Output the [X, Y] coordinate of the center of the cell containing the given text.  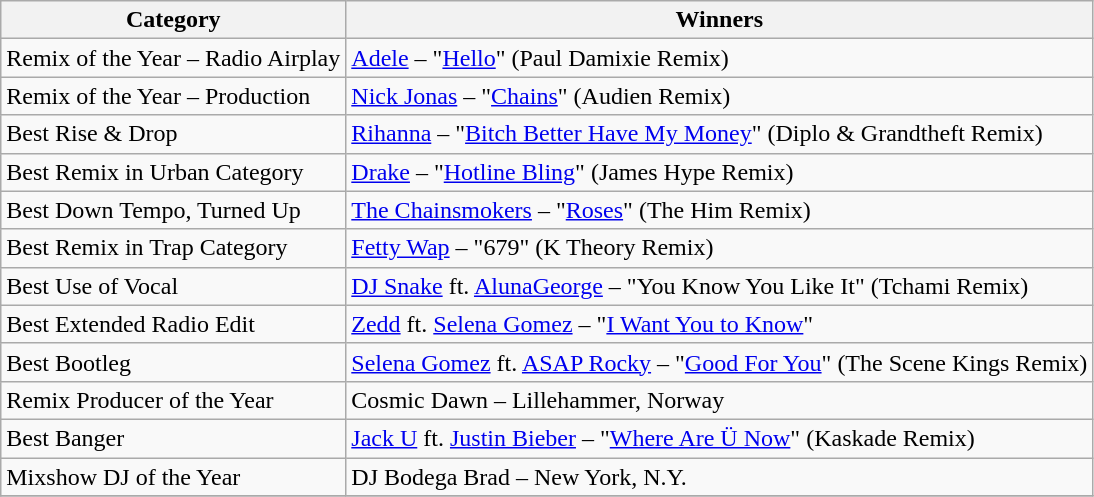
Best Use of Vocal [174, 286]
DJ Bodega Brad – New York, N.Y. [720, 477]
Best Bootleg [174, 362]
Remix of the Year – Radio Airplay [174, 58]
Zedd ft. Selena Gomez – "I Want You to Know" [720, 324]
Category [174, 20]
Winners [720, 20]
Jack U ft. Justin Bieber – "Where Are Ü Now" (Kaskade Remix) [720, 438]
Nick Jonas – "Chains" (Audien Remix) [720, 96]
Best Down Tempo, Turned Up [174, 210]
Rihanna – "Bitch Better Have My Money" (Diplo & Grandtheft Remix) [720, 134]
Best Extended Radio Edit [174, 324]
Cosmic Dawn – Lillehammer, Norway [720, 400]
The Chainsmokers – "Roses" (The Him Remix) [720, 210]
Mixshow DJ of the Year [174, 477]
Adele – "Hello" (Paul Damixie Remix) [720, 58]
Selena Gomez ft. ASAP Rocky – "Good For You" (The Scene Kings Remix) [720, 362]
Best Banger [174, 438]
Remix of the Year – Production [174, 96]
Best Remix in Urban Category [174, 172]
Fetty Wap – "679" (K Theory Remix) [720, 248]
DJ Snake ft. AlunaGeorge – "You Know You Like It" (Tchami Remix) [720, 286]
Best Rise & Drop [174, 134]
Remix Producer of the Year [174, 400]
Best Remix in Trap Category [174, 248]
Drake – "Hotline Bling" (James Hype Remix) [720, 172]
